Determine the (X, Y) coordinate at the center of the cell enclosing the given text.  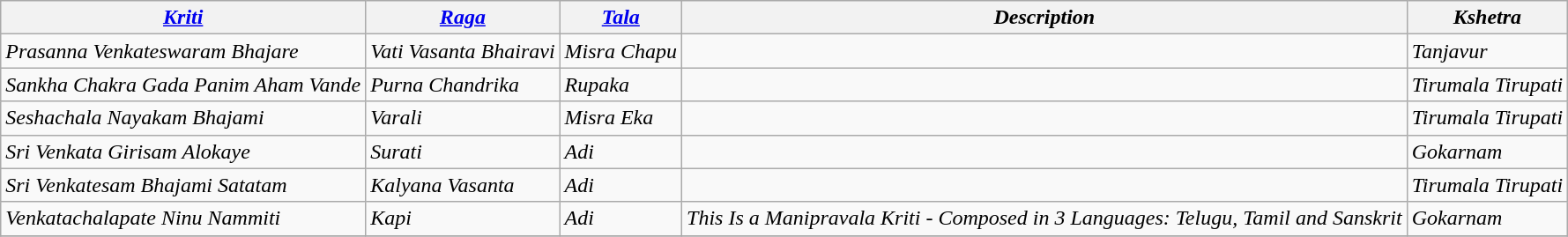
Kapi (463, 218)
Kshetra (1487, 18)
Seshachala Nayakam Bhajami (183, 118)
Varali (463, 118)
Vati Vasanta Bhairavi (463, 51)
Sri Venkata Girisam Alokaye (183, 152)
Purna Chandrika (463, 85)
Raga (463, 18)
Prasanna Venkateswaram Bhajare (183, 51)
Misra Eka (621, 118)
This Is a Manipravala Kriti - Composed in 3 Languages: Telugu, Tamil and Sanskrit (1045, 218)
Kriti (183, 18)
Description (1045, 18)
Kalyana Vasanta (463, 185)
Misra Chapu (621, 51)
Tala (621, 18)
Surati (463, 152)
Venkatachalapate Ninu Nammiti (183, 218)
Tanjavur (1487, 51)
Sri Venkatesam Bhajami Satatam (183, 185)
Sankha Chakra Gada Panim Aham Vande (183, 85)
Rupaka (621, 85)
